Scan for the cell matching the given text and deliver its [x, y] coordinate at center. 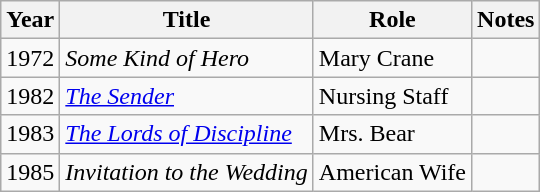
Role [392, 20]
1983 [30, 134]
The Lords of Discipline [186, 134]
1985 [30, 172]
Mrs. Bear [392, 134]
Year [30, 20]
American Wife [392, 172]
Invitation to the Wedding [186, 172]
Title [186, 20]
The Sender [186, 96]
Notes [506, 20]
Nursing Staff [392, 96]
Mary Crane [392, 58]
1982 [30, 96]
Some Kind of Hero [186, 58]
1972 [30, 58]
